Identify which cell holds the provided text, then report its (x, y) central coordinate. 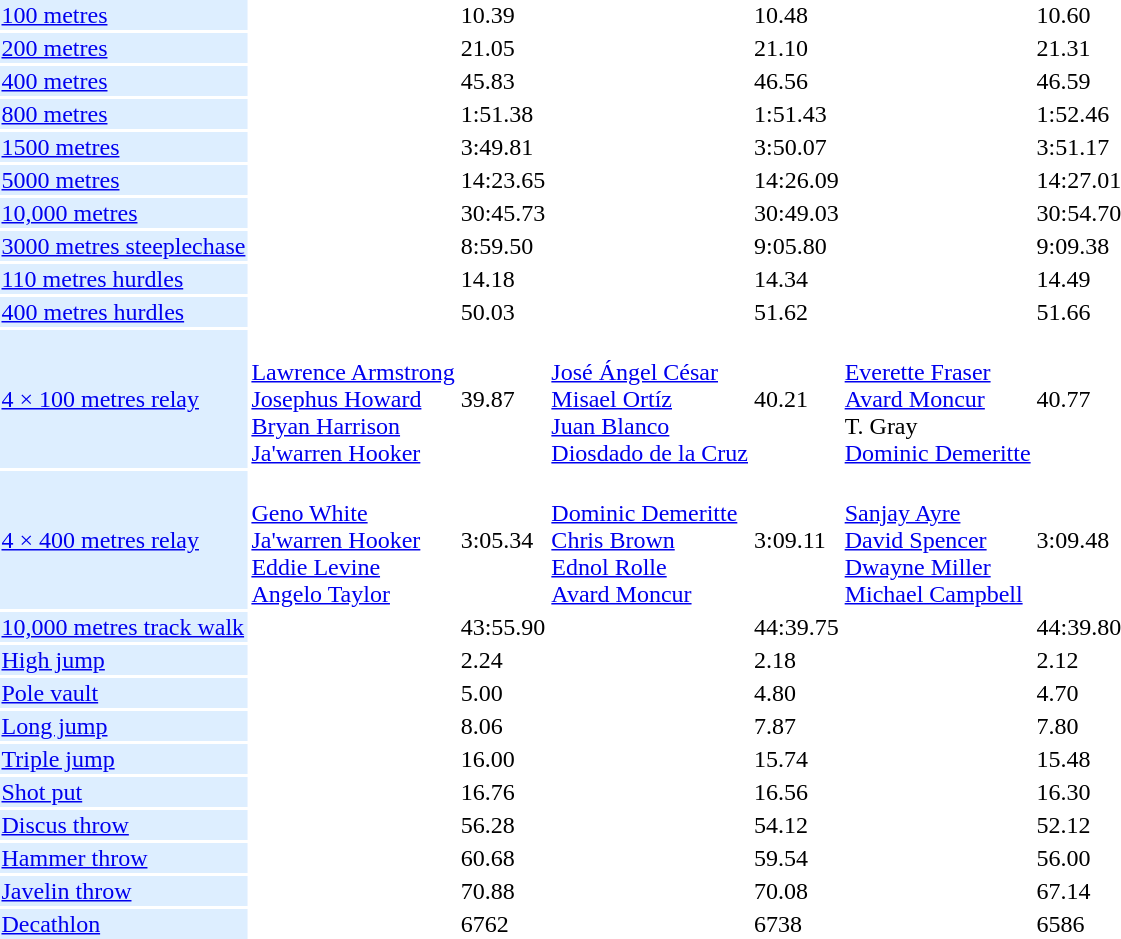
16.56 (796, 792)
Lawrence ArmstrongJosephus HowardBryan HarrisonJa'warren Hooker (353, 399)
14:23.65 (503, 180)
110 metres hurdles (124, 279)
10,000 metres (124, 213)
400 metres (124, 81)
54.12 (796, 825)
45.83 (503, 81)
16.00 (503, 759)
Hammer throw (124, 858)
8:59.50 (503, 246)
59.54 (796, 858)
44:39.75 (796, 627)
46.56 (796, 81)
Discus throw (124, 825)
1:51.38 (503, 114)
56.28 (503, 825)
14.34 (796, 279)
Decathlon (124, 924)
10.39 (503, 15)
3:09.11 (796, 540)
60.68 (503, 858)
Everette FraserAvard MoncurT. GrayDominic Demeritte (938, 399)
4 × 400 metres relay (124, 540)
30:45.73 (503, 213)
High jump (124, 660)
3000 metres steeplechase (124, 246)
1500 metres (124, 147)
7.87 (796, 726)
Shot put (124, 792)
21.05 (503, 48)
2.24 (503, 660)
40.21 (796, 399)
21.10 (796, 48)
70.88 (503, 891)
3:49.81 (503, 147)
43:55.90 (503, 627)
200 metres (124, 48)
39.87 (503, 399)
1:51.43 (796, 114)
6738 (796, 924)
16.76 (503, 792)
70.08 (796, 891)
10,000 metres track walk (124, 627)
2.18 (796, 660)
José Ángel CésarMisael OrtízJuan BlancoDiosdado de la Cruz (650, 399)
400 metres hurdles (124, 312)
6762 (503, 924)
800 metres (124, 114)
100 metres (124, 15)
14.18 (503, 279)
5000 metres (124, 180)
9:05.80 (796, 246)
Sanjay AyreDavid SpencerDwayne MillerMichael Campbell (938, 540)
8.06 (503, 726)
14:26.09 (796, 180)
10.48 (796, 15)
51.62 (796, 312)
5.00 (503, 693)
30:49.03 (796, 213)
Long jump (124, 726)
Pole vault (124, 693)
3:50.07 (796, 147)
4.80 (796, 693)
3:05.34 (503, 540)
15.74 (796, 759)
Javelin throw (124, 891)
Dominic DemeritteChris BrownEdnol RolleAvard Moncur (650, 540)
4 × 100 metres relay (124, 399)
Triple jump (124, 759)
Geno WhiteJa'warren HookerEddie LevineAngelo Taylor (353, 540)
50.03 (503, 312)
